Provide the (x, y) coordinate of the cell's center where the given text is located.  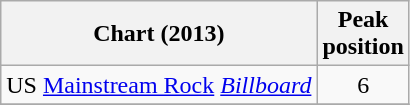
Chart (2013) (159, 34)
US Mainstream Rock Billboard (159, 85)
6 (363, 85)
Peakposition (363, 34)
